Provide the (X, Y) coordinate of the cell's center where the given text is located.  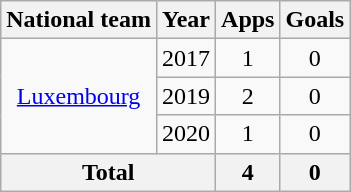
Apps (248, 20)
2 (248, 96)
Goals (315, 20)
Year (186, 20)
2017 (186, 58)
2019 (186, 96)
2020 (186, 134)
Luxembourg (79, 96)
Total (108, 172)
National team (79, 20)
4 (248, 172)
